Scan for the cell matching the given text and deliver its [X, Y] coordinate at center. 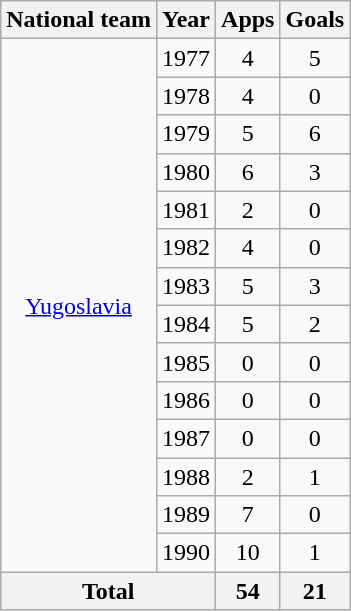
1979 [186, 134]
1984 [186, 324]
1978 [186, 96]
10 [248, 553]
National team [79, 20]
1989 [186, 515]
1980 [186, 172]
Apps [248, 20]
Yugoslavia [79, 306]
21 [315, 591]
Goals [315, 20]
1981 [186, 210]
1983 [186, 286]
1986 [186, 400]
Year [186, 20]
1990 [186, 553]
1987 [186, 438]
1988 [186, 477]
Total [108, 591]
1982 [186, 248]
54 [248, 591]
7 [248, 515]
1985 [186, 362]
1977 [186, 58]
